Extract the [X, Y] coordinate from the center of the cell holding the provided text.  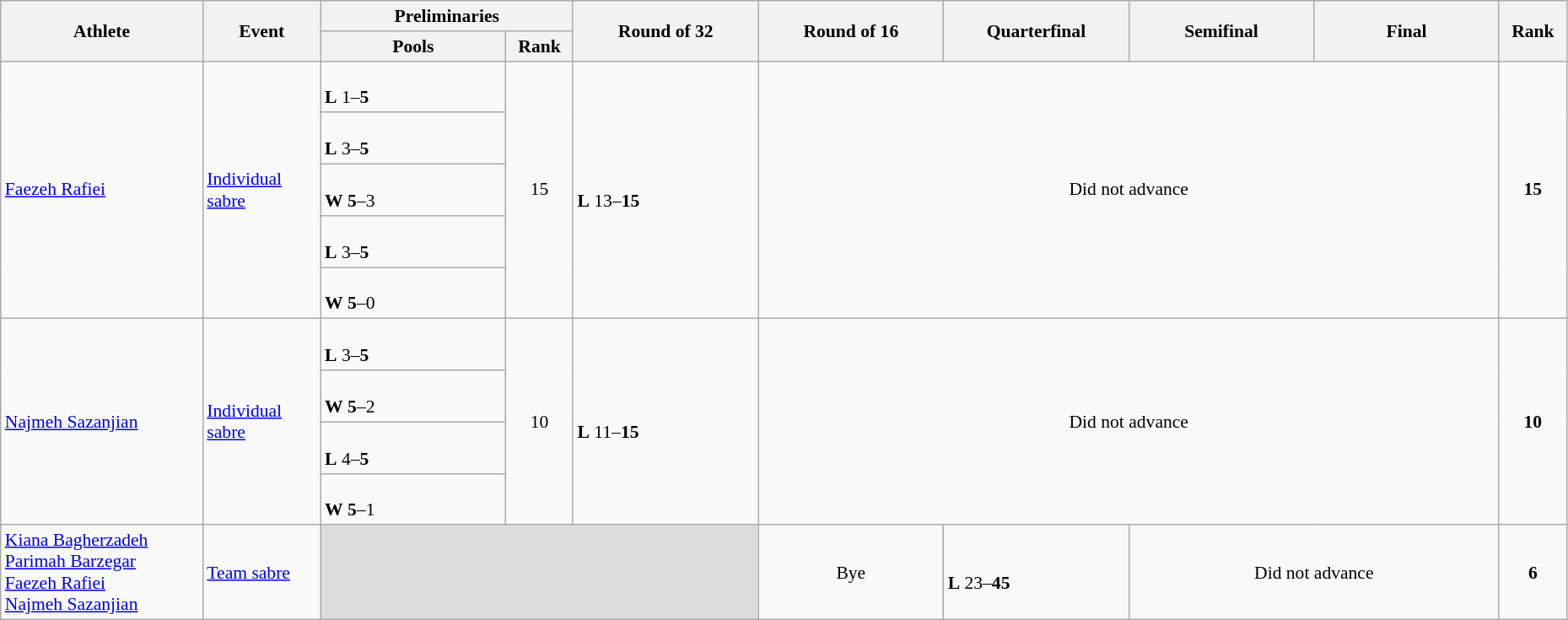
Round of 32 [665, 30]
Faezeh Rafiei [102, 190]
W 5–2 [413, 396]
Quarterfinal [1037, 30]
Bye [851, 573]
6 [1533, 573]
L 13–15 [665, 190]
L 23–45 [1037, 573]
Round of 16 [851, 30]
L 11–15 [665, 422]
L 4–5 [413, 447]
Final [1407, 30]
Najmeh Sazanjian [102, 422]
Pools [413, 46]
Semifinal [1221, 30]
Kiana BagherzadehParimah BarzegarFaezeh RafieiNajmeh Sazanjian [102, 573]
W 5–1 [413, 499]
Team sabre [261, 573]
W 5–0 [413, 294]
Athlete [102, 30]
W 5–3 [413, 191]
L 1–5 [413, 86]
Preliminaries [447, 16]
Event [261, 30]
